Return (X, Y) of the center of cell containing provided text 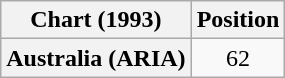
Position (238, 20)
Chart (1993) (96, 20)
Australia (ARIA) (96, 58)
62 (238, 58)
